Extract the (X, Y) coordinate from the center of the cell holding the provided text.  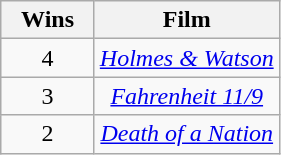
Holmes & Watson (186, 58)
3 (48, 96)
Film (186, 20)
4 (48, 58)
Fahrenheit 11/9 (186, 96)
2 (48, 134)
Death of a Nation (186, 134)
Wins (48, 20)
